Extract the (x, y) coordinate from the center of the cell holding the provided text.  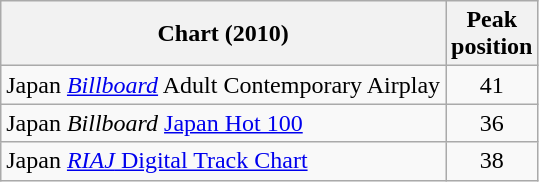
41 (492, 85)
Peakposition (492, 34)
Japan RIAJ Digital Track Chart (224, 161)
Japan Billboard Adult Contemporary Airplay (224, 85)
Chart (2010) (224, 34)
Japan Billboard Japan Hot 100 (224, 123)
36 (492, 123)
38 (492, 161)
